Determine the (x, y) coordinate at the center of the cell enclosing the given text.  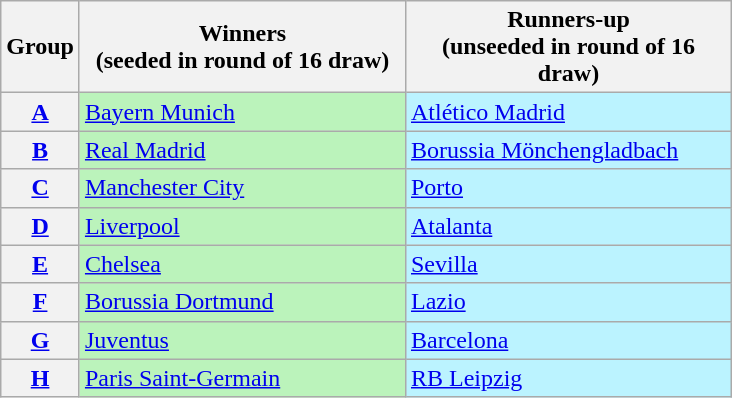
Bayern Munich (242, 112)
Group (40, 47)
E (40, 264)
RB Leipzig (568, 378)
Real Madrid (242, 150)
Atlético Madrid (568, 112)
Paris Saint-Germain (242, 378)
Sevilla (568, 264)
Borussia Dortmund (242, 302)
Juventus (242, 340)
D (40, 226)
Atalanta (568, 226)
Porto (568, 188)
Liverpool (242, 226)
Runners-up(unseeded in round of 16 draw) (568, 47)
Chelsea (242, 264)
H (40, 378)
Winners(seeded in round of 16 draw) (242, 47)
A (40, 112)
G (40, 340)
Borussia Mönchengladbach (568, 150)
Barcelona (568, 340)
B (40, 150)
F (40, 302)
Lazio (568, 302)
C (40, 188)
Manchester City (242, 188)
